For the text-containing cell, return its midpoint in (X, Y) coordinate format. 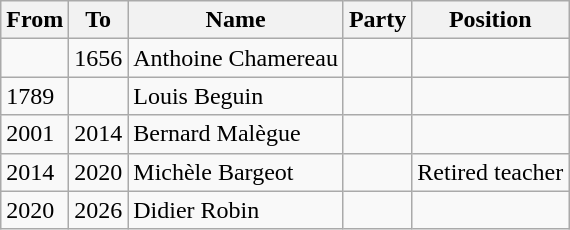
2026 (98, 210)
Louis Beguin (236, 96)
1789 (35, 96)
Retired teacher (490, 172)
Position (490, 20)
1656 (98, 58)
Michèle Bargeot (236, 172)
Party (377, 20)
2001 (35, 134)
Bernard Malègue (236, 134)
From (35, 20)
To (98, 20)
Name (236, 20)
Anthoine Chamereau (236, 58)
Didier Robin (236, 210)
